For the text-containing cell, return its midpoint in (x, y) coordinate format. 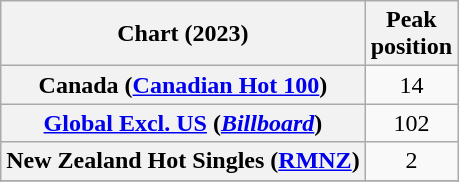
Canada (Canadian Hot 100) (183, 85)
Chart (2023) (183, 34)
New Zealand Hot Singles (RMNZ) (183, 161)
14 (411, 85)
Peakposition (411, 34)
2 (411, 161)
Global Excl. US (Billboard) (183, 123)
102 (411, 123)
